Detect which cell encompasses the target text, then output its [X, Y] center coordinate. 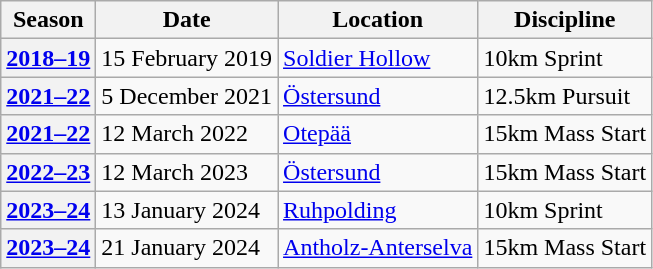
15 February 2019 [187, 58]
12 March 2022 [187, 134]
12.5km Pursuit [565, 96]
Season [48, 20]
Date [187, 20]
Location [378, 20]
Ruhpolding [378, 210]
12 March 2023 [187, 172]
Soldier Hollow [378, 58]
Otepää [378, 134]
13 January 2024 [187, 210]
2022–23 [48, 172]
Discipline [565, 20]
21 January 2024 [187, 248]
5 December 2021 [187, 96]
Antholz-Anterselva [378, 248]
2018–19 [48, 58]
